Extract the [X, Y] coordinate from the center of the cell holding the provided text.  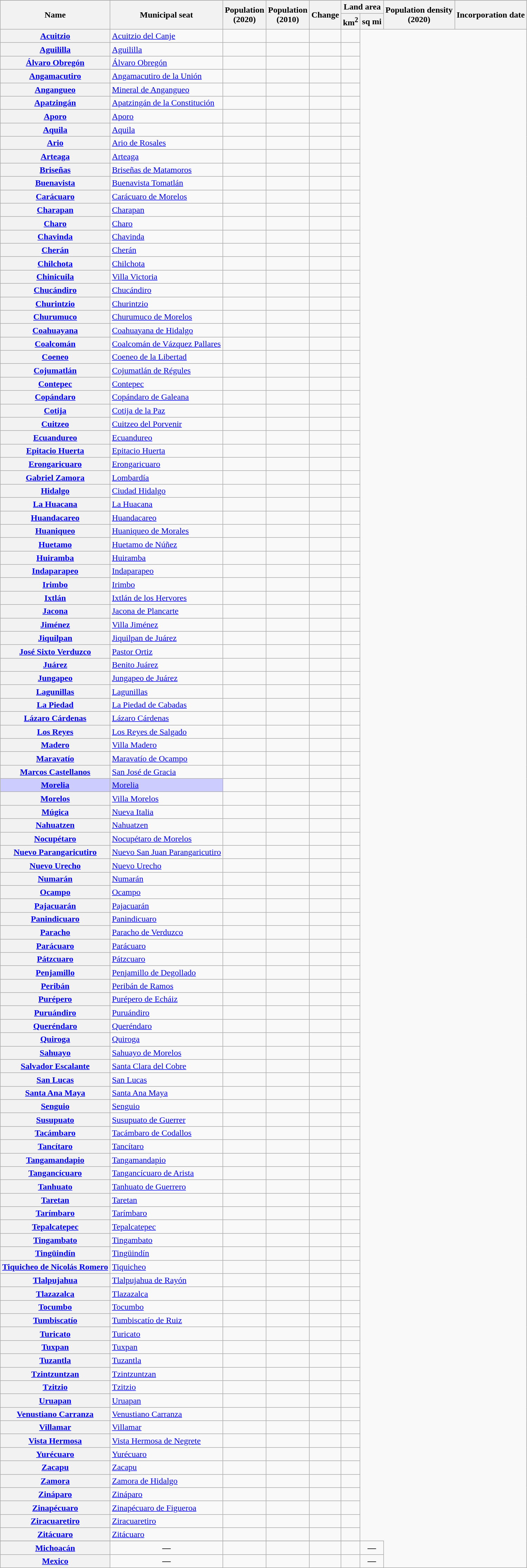
Ario de Rosales [167, 143]
Jiménez [55, 625]
Municipal seat [167, 15]
Maravatío [55, 759]
Huetamo de Núñez [167, 544]
Sahuayo [55, 1053]
Cuitzeo del Porvenir [167, 424]
Benito Juárez [167, 665]
Carácuaro [55, 196]
Change [325, 15]
Coahuayana [55, 330]
Coalcomán de Vázquez Pallares [167, 344]
Nocupétaro [55, 839]
Briseñas [55, 170]
Paracho [55, 933]
Angamacutiro [55, 76]
Morelos [55, 799]
Penjamillo [55, 973]
Tiquicheo [167, 1267]
Maravatío de Ocampo [167, 759]
Population density(2020) [419, 15]
Nuevo Parangaricutiro [55, 852]
Huaniqueo de Morales [167, 531]
Los Reyes de Salgado [167, 732]
Apatzingán [55, 103]
Ixtlán [55, 598]
Cojumatlán [55, 370]
Jungapeo [55, 678]
Tanhuato [55, 1187]
Tumbiscatío [55, 1320]
Incorporation date [491, 15]
Angamacutiro de la Unión [167, 76]
km2 [351, 22]
Santa Clara del Cobre [167, 1066]
Michoacán [55, 1548]
Vista Hermosa [55, 1441]
Coalcomán [55, 344]
Penjamillo de Degollado [167, 973]
Buenavista Tomatlán [167, 183]
Jiquilpan [55, 638]
Villa Victoria [167, 277]
Sahuayo de Morelos [167, 1053]
Hidalgo [55, 491]
Purépero de Echáiz [167, 999]
Population(2020) [245, 15]
Tacámbaro de Codallos [167, 1133]
Zinapécuaro de Figueroa [167, 1508]
Churumuco de Morelos [167, 317]
sq mi [372, 22]
Coahuayana de Hidalgo [167, 330]
Tlalpujahua de Rayón [167, 1280]
Jiquilpan de Juárez [167, 638]
Peribán de Ramos [167, 986]
Zamora [55, 1481]
Copándaro de Galeana [167, 397]
La Piedad de Cabadas [167, 705]
Acuitzio [55, 36]
Nuevo San Juan Parangaricutiro [167, 852]
Villa Jiménez [167, 625]
Tacámbaro [55, 1133]
Churumuco [55, 317]
Name [55, 15]
Purépero [55, 999]
Zinapécuaro [55, 1508]
Vista Hermosa de Negrete [167, 1441]
Land area [362, 7]
Buenavista [55, 183]
Madero [55, 745]
Carácuaro de Morelos [167, 196]
Jungapeo de Juárez [167, 678]
Nueva Italia [167, 812]
Tlalpujahua [55, 1280]
Gabriel Zamora [55, 477]
Ciudad Hidalgo [167, 491]
Paracho de Verduzco [167, 933]
Cojumatlán de Régules [167, 370]
La Piedad [55, 705]
Tanhuato de Guerrero [167, 1187]
Villa Morelos [167, 799]
Villa Madero [167, 745]
Cuitzeo [55, 424]
Tumbiscatío de Ruiz [167, 1320]
Pastor Ortiz [167, 651]
Cotija de la Paz [167, 411]
José Sixto Verduzco [55, 651]
Jacona [55, 611]
Coeneo [55, 357]
Briseñas de Matamoros [167, 170]
Mineral de Angangueo [167, 90]
Ixtlán de los Hervores [167, 598]
Salvador Escalante [55, 1066]
Apatzingán de la Constitución [167, 103]
Tiquicheo de Nicolás Romero [55, 1267]
San José de Gracia [167, 772]
Múgica [55, 812]
Huetamo [55, 544]
Lombardía [167, 477]
Huaniqueo [55, 531]
Population(2010) [288, 15]
Susupuato de Guerrer [167, 1119]
Juárez [55, 665]
Ario [55, 143]
Copándaro [55, 397]
Los Reyes [55, 732]
Marcos Castellanos [55, 772]
Coeneo de la Libertad [167, 357]
Chinicuila [55, 277]
Tangancícuaro de Arista [167, 1173]
Cotija [55, 411]
Jacona de Plancarte [167, 611]
Tangancícuaro [55, 1173]
Mexico [55, 1561]
Nocupétaro de Morelos [167, 839]
Angangueo [55, 90]
Acuitzio del Canje [167, 36]
Zamora de Hidalgo [167, 1481]
Susupuato [55, 1119]
Peribán [55, 986]
